Identify which cell holds the provided text, then report its (X, Y) central coordinate. 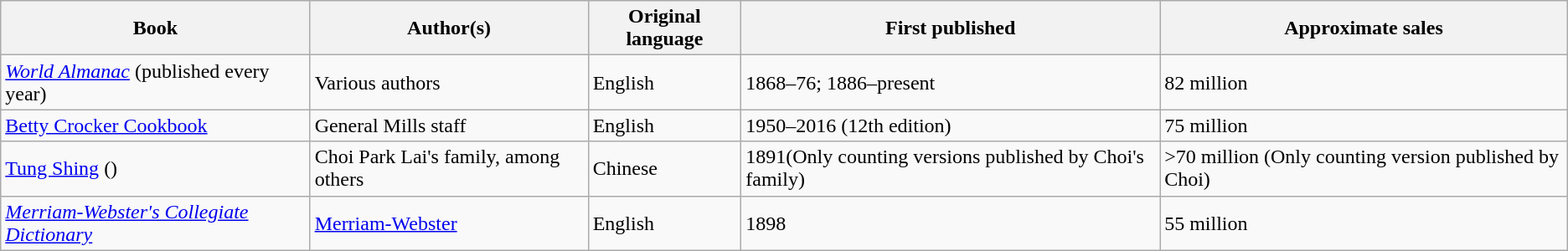
75 million (1364, 125)
Tung Shing () (156, 169)
Merriam-Webster's Collegiate Dictionary (156, 223)
General Mills staff (449, 125)
1891(Only counting versions published by Choi's family) (951, 169)
Original language (665, 28)
World Almanac (published every year) (156, 82)
82 million (1364, 82)
Approximate sales (1364, 28)
Chinese (665, 169)
First published (951, 28)
Merriam-Webster (449, 223)
Book (156, 28)
1950–2016 (12th edition) (951, 125)
1898 (951, 223)
55 million (1364, 223)
Betty Crocker Cookbook (156, 125)
1868–76; 1886–present (951, 82)
>70 million (Only counting version published by Choi) (1364, 169)
Choi Park Lai's family, among others (449, 169)
Author(s) (449, 28)
Various authors (449, 82)
